Detect which cell encompasses the target text, then output its [x, y] center coordinate. 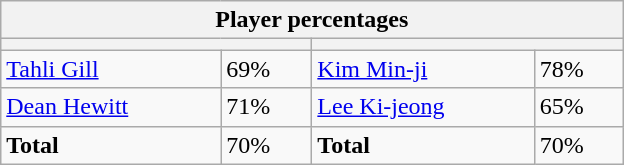
71% [266, 107]
69% [266, 69]
Tahli Gill [111, 69]
Lee Ki-jeong [424, 107]
Kim Min-ji [424, 69]
Player percentages [312, 20]
65% [578, 107]
Dean Hewitt [111, 107]
78% [578, 69]
